Return [X, Y] of the center of cell containing provided text 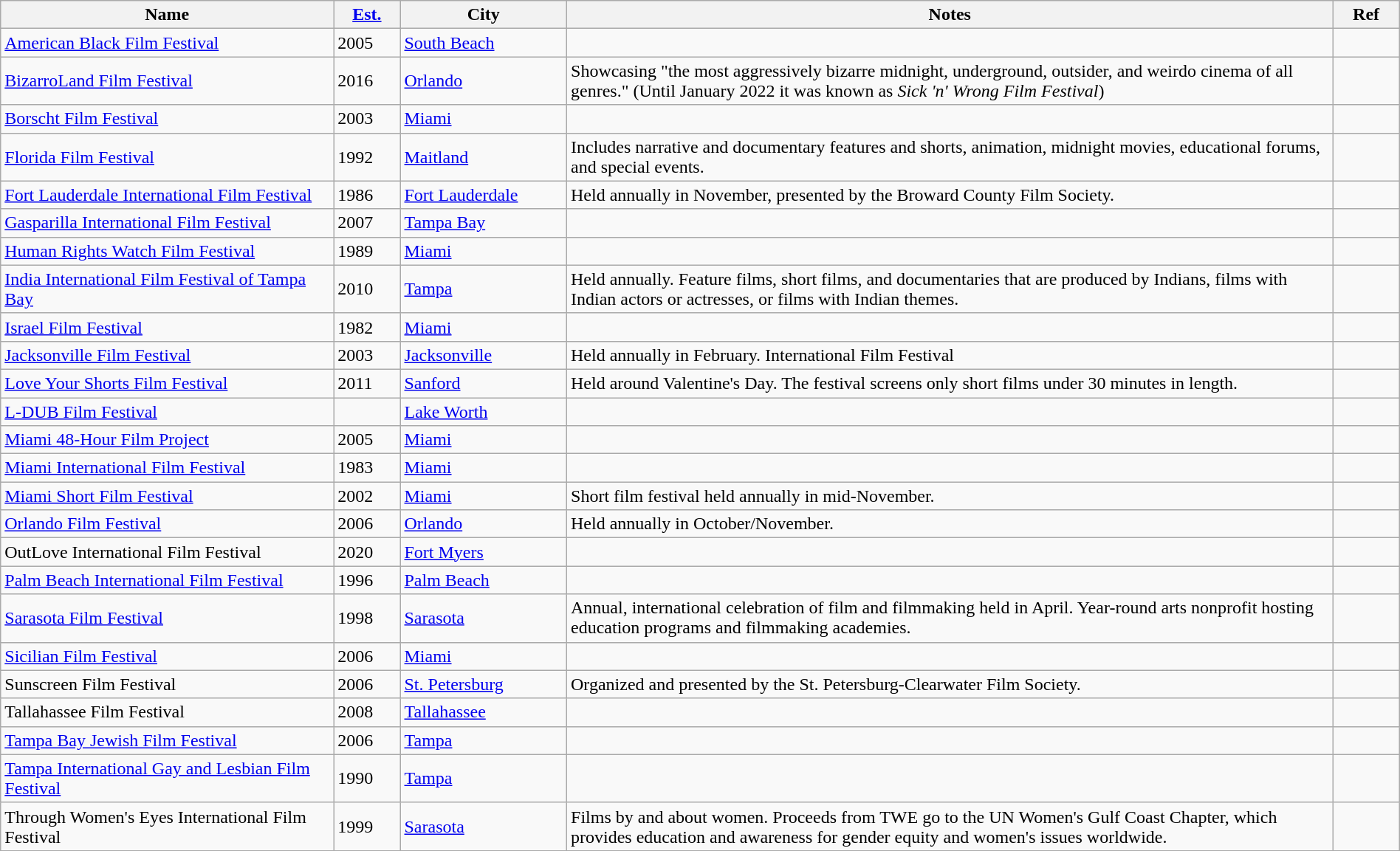
2002 [367, 496]
1998 [367, 619]
1990 [367, 778]
Sanford [484, 383]
Est. [367, 15]
1982 [367, 327]
1999 [367, 827]
South Beach [484, 43]
Maitland [484, 156]
Miami 48-Hour Film Project [167, 440]
Israel Film Festival [167, 327]
Tampa International Gay and Lesbian Film Festival [167, 778]
Palm Beach [484, 580]
2007 [367, 223]
1983 [367, 468]
Palm Beach International Film Festival [167, 580]
2011 [367, 383]
Fort Myers [484, 552]
2016 [367, 81]
Held around Valentine's Day. The festival screens only short films under 30 minutes in length. [950, 383]
Tallahassee [484, 712]
Borscht Film Festival [167, 119]
Held annually in November, presented by the Broward County Film Society. [950, 195]
L-DUB Film Festival [167, 411]
Jacksonville [484, 355]
Held annually in October/November. [950, 524]
American Black Film Festival [167, 43]
City [484, 15]
Human Rights Watch Film Festival [167, 251]
2020 [367, 552]
Tallahassee Film Festival [167, 712]
1996 [367, 580]
Lake Worth [484, 411]
1989 [367, 251]
Organized and presented by the St. Petersburg-Clearwater Film Society. [950, 684]
Name [167, 15]
Sarasota Film Festival [167, 619]
Jacksonville Film Festival [167, 355]
Sunscreen Film Festival [167, 684]
2010 [367, 289]
1986 [367, 195]
Florida Film Festival [167, 156]
Fort Lauderdale [484, 195]
BizarroLand Film Festival [167, 81]
Through Women's Eyes International Film Festival [167, 827]
2008 [367, 712]
Sicilian Film Festival [167, 656]
Miami International Film Festival [167, 468]
OutLove International Film Festival [167, 552]
Fort Lauderdale International Film Festival [167, 195]
Notes [950, 15]
Includes narrative and documentary features and shorts, animation, midnight movies, educational forums, and special events. [950, 156]
St. Petersburg [484, 684]
Gasparilla International Film Festival [167, 223]
Miami Short Film Festival [167, 496]
Love Your Shorts Film Festival [167, 383]
1992 [367, 156]
Orlando Film Festival [167, 524]
Tampa Bay Jewish Film Festival [167, 740]
Ref [1366, 15]
Held annually in February. International Film Festival [950, 355]
India International Film Festival of Tampa Bay [167, 289]
Tampa Bay [484, 223]
Short film festival held annually in mid-November. [950, 496]
